Search for the cell housing the specified text and yield its [X, Y] center coordinate. 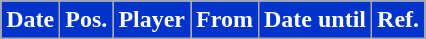
Player [152, 20]
From [225, 20]
Date until [314, 20]
Date [30, 20]
Pos. [86, 20]
Ref. [398, 20]
